Find where the given text appears and provide that cell's center as [x, y] coordinate. 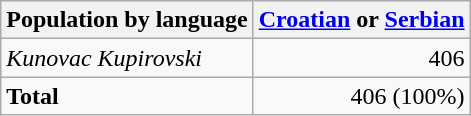
Kunovac Kupirovski [127, 58]
406 (100%) [362, 96]
Croatian or Serbian [362, 20]
406 [362, 58]
Total [127, 96]
Population by language [127, 20]
